For the text-containing cell, return its midpoint in (X, Y) coordinate format. 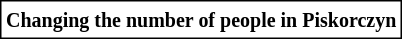
Changing the number of people in Piskorczyn (200, 19)
